Scan for the cell matching the given text and deliver its (X, Y) coordinate at center. 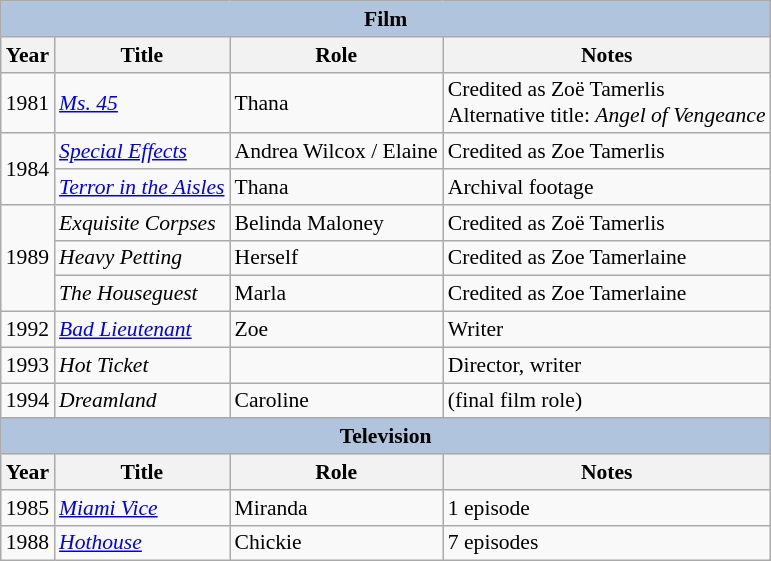
Miami Vice (142, 508)
Chickie (336, 543)
1994 (28, 401)
Television (386, 437)
Hothouse (142, 543)
Bad Lieutenant (142, 330)
Ms. 45 (142, 102)
Director, writer (607, 365)
1985 (28, 508)
Credited as Zoë TamerlisAlternative title: Angel of Vengeance (607, 102)
Terror in the Aisles (142, 187)
Film (386, 19)
7 episodes (607, 543)
Herself (336, 258)
(final film role) (607, 401)
1992 (28, 330)
Credited as Zoe Tamerlis (607, 152)
Credited as Zoë Tamerlis (607, 223)
Marla (336, 294)
Caroline (336, 401)
Andrea Wilcox / Elaine (336, 152)
Archival footage (607, 187)
Writer (607, 330)
Special Effects (142, 152)
Dreamland (142, 401)
Heavy Petting (142, 258)
Exquisite Corpses (142, 223)
1989 (28, 258)
1988 (28, 543)
Zoe (336, 330)
Belinda Maloney (336, 223)
1993 (28, 365)
Miranda (336, 508)
Hot Ticket (142, 365)
The Houseguest (142, 294)
1984 (28, 170)
1 episode (607, 508)
1981 (28, 102)
